Output the (x, y) coordinate of the center of the cell containing the given text.  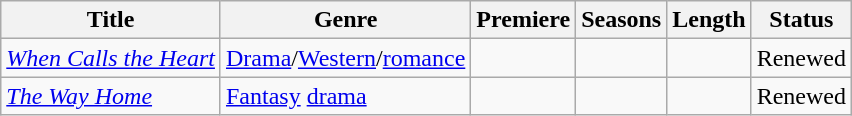
Genre (345, 20)
Drama/Western/romance (345, 58)
Status (801, 20)
Length (709, 20)
Seasons (622, 20)
Fantasy drama (345, 96)
The Way Home (111, 96)
Premiere (524, 20)
When Calls the Heart (111, 58)
Title (111, 20)
